For the text-containing cell, return its midpoint in [x, y] coordinate format. 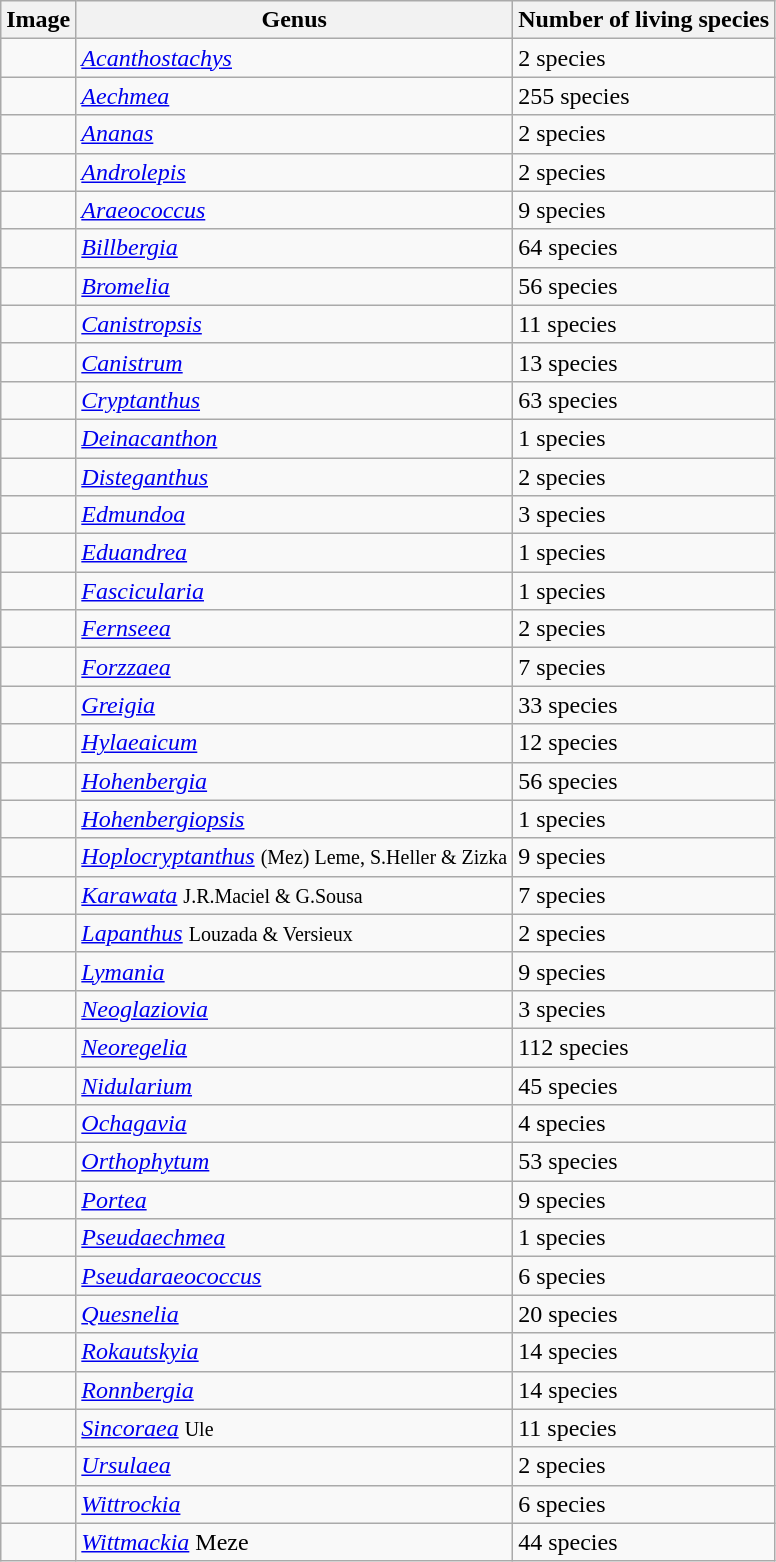
44 species [644, 1542]
33 species [644, 705]
255 species [644, 96]
Pseudaechmea [294, 1238]
4 species [644, 1124]
Canistrum [294, 362]
Canistropsis [294, 324]
Ronnbergia [294, 1390]
Number of living species [644, 20]
Sincoraea Ule [294, 1428]
Fernseea [294, 629]
Greigia [294, 705]
Androlepis [294, 172]
Hohenbergiopsis [294, 819]
Bromelia [294, 286]
Hoplocryptanthus (Mez) Leme, S.Heller & Zizka [294, 857]
Ochagavia [294, 1124]
Disteganthus [294, 477]
Neoregelia [294, 1047]
Neoglaziovia [294, 1009]
Aechmea [294, 96]
Ananas [294, 134]
Hohenbergia [294, 781]
Portea [294, 1200]
Araeococcus [294, 210]
Wittmackia Meze [294, 1542]
Forzzaea [294, 667]
Image [38, 20]
112 species [644, 1047]
Deinacanthon [294, 438]
45 species [644, 1085]
Orthophytum [294, 1162]
Rokautskyia [294, 1352]
Lapanthus Louzada & Versieux [294, 933]
Quesnelia [294, 1314]
Acanthostachys [294, 58]
Lymania [294, 971]
20 species [644, 1314]
Edmundoa [294, 515]
Fascicularia [294, 591]
Genus [294, 20]
63 species [644, 400]
Wittrockia [294, 1504]
Billbergia [294, 248]
Pseudaraeococcus [294, 1276]
53 species [644, 1162]
12 species [644, 743]
13 species [644, 362]
Cryptanthus [294, 400]
64 species [644, 248]
Ursulaea [294, 1466]
Karawata J.R.Maciel & G.Sousa [294, 895]
Nidularium [294, 1085]
Hylaeaicum [294, 743]
Eduandrea [294, 553]
